Determine the [X, Y] coordinate at the center of the cell enclosing the given text.  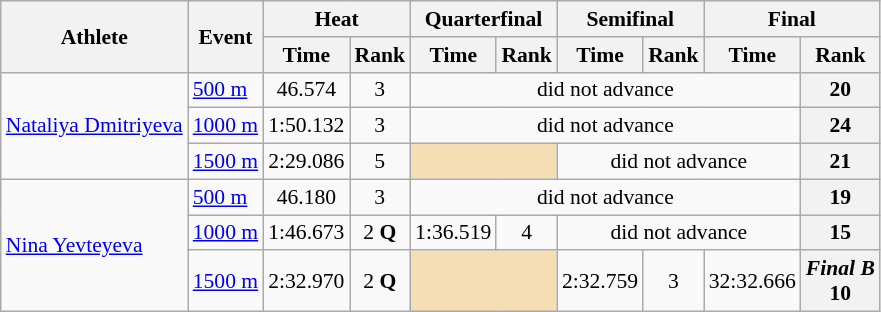
Semifinal [630, 19]
Nina Yevteyeva [94, 245]
2:32.970 [306, 282]
Final B10 [840, 282]
Nataliya Dmitriyeva [94, 126]
1:36.519 [453, 233]
20 [840, 90]
46.574 [306, 90]
Heat [336, 19]
Final [792, 19]
1:46.673 [306, 233]
Athlete [94, 36]
Event [226, 36]
24 [840, 126]
21 [840, 162]
4 [526, 233]
Quarterfinal [484, 19]
19 [840, 197]
32:32.666 [752, 282]
5 [380, 162]
2:29.086 [306, 162]
1:50.132 [306, 126]
15 [840, 233]
46.180 [306, 197]
2:32.759 [600, 282]
